Return the [X, Y] coordinate for the center point of the cell that contains the specified text.  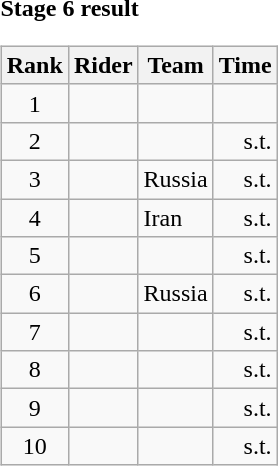
Time [245, 65]
7 [34, 332]
1 [34, 103]
5 [34, 256]
4 [34, 217]
10 [34, 446]
Iran [176, 217]
6 [34, 294]
2 [34, 141]
Team [176, 65]
9 [34, 408]
3 [34, 179]
Rider [103, 65]
Rank [34, 65]
8 [34, 370]
